Extract the (x, y) coordinate from the center of the cell holding the provided text.  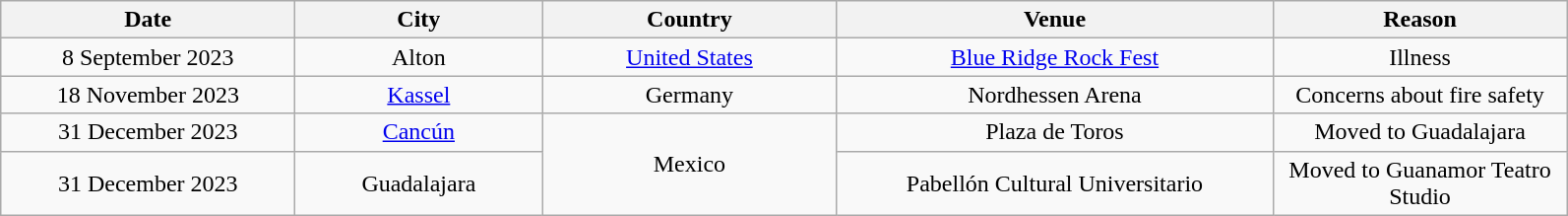
Concerns about fire safety (1419, 95)
Mexico (689, 164)
Venue (1055, 20)
Nordhessen Arena (1055, 95)
Pabellón Cultural Universitario (1055, 183)
Alton (419, 57)
Moved to Guadalajara (1419, 132)
18 November 2023 (148, 95)
Plaza de Toros (1055, 132)
Blue Ridge Rock Fest (1055, 57)
8 September 2023 (148, 57)
Moved to Guanamor Teatro Studio (1419, 183)
Country (689, 20)
Cancún (419, 132)
Reason (1419, 20)
Illness (1419, 57)
Germany (689, 95)
United States (689, 57)
Date (148, 20)
Guadalajara (419, 183)
Kassel (419, 95)
City (419, 20)
